For the text-containing cell, return its midpoint in [X, Y] coordinate format. 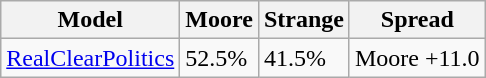
Model [90, 20]
RealClearPolitics [90, 58]
Moore [220, 20]
52.5% [220, 58]
Moore +11.0 [417, 58]
Strange [304, 20]
41.5% [304, 58]
Spread [417, 20]
